For the text-containing cell, return its midpoint in [x, y] coordinate format. 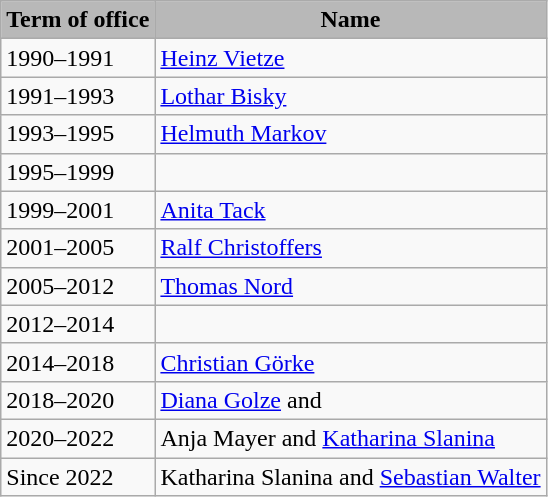
1993–1995 [78, 134]
1995–1999 [78, 172]
Helmuth Markov [350, 134]
Anja Mayer and Katharina Slanina [350, 438]
Anita Tack [350, 210]
Diana Golze and [350, 400]
Thomas Nord [350, 286]
Lothar Bisky [350, 96]
Since 2022 [78, 477]
Christian Görke [350, 362]
2014–2018 [78, 362]
1990–1991 [78, 58]
Ralf Christoffers [350, 248]
Katharina Slanina and Sebastian Walter [350, 477]
Name [350, 20]
Term of office [78, 20]
2020–2022 [78, 438]
1991–1993 [78, 96]
2018–2020 [78, 400]
Heinz Vietze [350, 58]
2005–2012 [78, 286]
2001–2005 [78, 248]
2012–2014 [78, 324]
1999–2001 [78, 210]
